Identify which cell holds the provided text, then report its [X, Y] central coordinate. 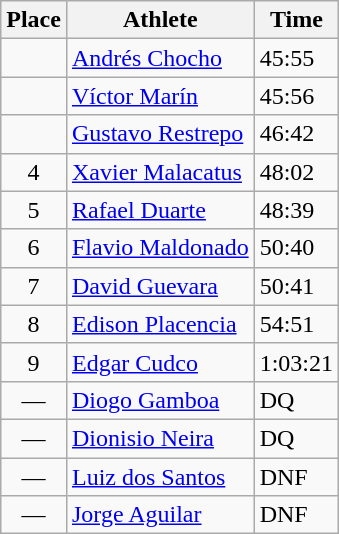
Dionisio Neira [160, 438]
Xavier Malacatus [160, 172]
48:39 [296, 210]
Gustavo Restrepo [160, 134]
Flavio Maldonado [160, 248]
David Guevara [160, 286]
Víctor Marín [160, 96]
50:40 [296, 248]
54:51 [296, 324]
Place [34, 20]
46:42 [296, 134]
Edison Placencia [160, 324]
45:55 [296, 58]
Andrés Chocho [160, 58]
Rafael Duarte [160, 210]
45:56 [296, 96]
9 [34, 362]
Time [296, 20]
5 [34, 210]
1:03:21 [296, 362]
Jorge Aguilar [160, 515]
7 [34, 286]
4 [34, 172]
48:02 [296, 172]
Edgar Cudco [160, 362]
Athlete [160, 20]
8 [34, 324]
Luiz dos Santos [160, 477]
50:41 [296, 286]
Diogo Gamboa [160, 400]
6 [34, 248]
